Locate the cell with the specified text and output its [x, y] center coordinate. 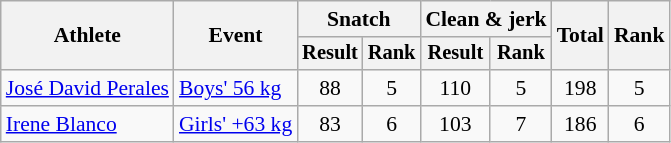
186 [580, 124]
198 [580, 88]
7 [520, 124]
Irene Blanco [88, 124]
88 [330, 88]
Total [580, 36]
Clean & jerk [486, 19]
103 [455, 124]
José David Perales [88, 88]
Snatch [358, 19]
Boys' 56 kg [236, 88]
110 [455, 88]
Event [236, 36]
Athlete [88, 36]
83 [330, 124]
Girls' +63 kg [236, 124]
